Extract the [x, y] coordinate from the center of the cell holding the provided text.  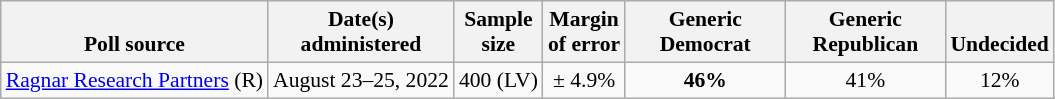
Ragnar Research Partners (R) [134, 80]
Undecided [999, 32]
GenericDemocrat [705, 32]
400 (LV) [498, 80]
GenericRepublican [865, 32]
46% [705, 80]
41% [865, 80]
Samplesize [498, 32]
12% [999, 80]
Poll source [134, 32]
August 23–25, 2022 [361, 80]
Marginof error [584, 32]
Date(s)administered [361, 32]
± 4.9% [584, 80]
